Identify which cell holds the provided text, then report its [x, y] central coordinate. 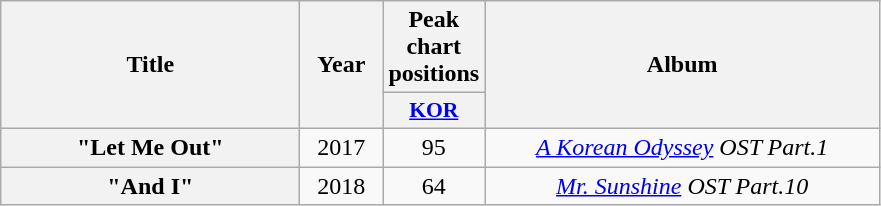
64 [434, 185]
"And I" [150, 185]
2018 [342, 185]
Album [682, 65]
2017 [342, 147]
Peak chart positions [434, 47]
95 [434, 147]
Title [150, 65]
Mr. Sunshine OST Part.10 [682, 185]
Year [342, 65]
KOR [434, 111]
"Let Me Out" [150, 147]
A Korean Odyssey OST Part.1 [682, 147]
